Pinpoint the cell where the given text exists, returning its (x, y) midpoint coordinate. 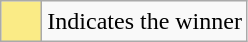
Indicates the winner (145, 22)
